Pinpoint the cell where the given text exists, returning its (X, Y) midpoint coordinate. 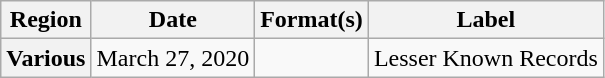
Format(s) (312, 20)
March 27, 2020 (173, 58)
Lesser Known Records (486, 58)
Label (486, 20)
Date (173, 20)
Various (46, 58)
Region (46, 20)
